Identify which cell holds the provided text, then report its (X, Y) central coordinate. 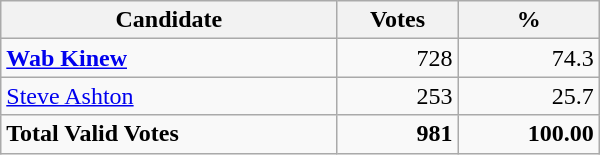
728 (398, 58)
Steve Ashton (169, 96)
Votes (398, 20)
100.00 (528, 134)
981 (398, 134)
253 (398, 96)
Total Valid Votes (169, 134)
74.3 (528, 58)
25.7 (528, 96)
Wab Kinew (169, 58)
Candidate (169, 20)
% (528, 20)
